Identify which cell holds the provided text, then report its [x, y] central coordinate. 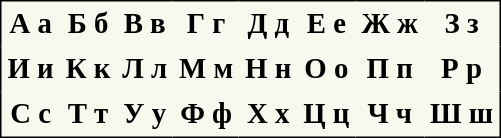
А а [30, 24]
О о [326, 68]
Д д [268, 24]
Ц ц [326, 115]
Т т [88, 115]
Ш ш [462, 115]
К к [88, 68]
Х х [268, 115]
Б б [88, 24]
У у [144, 115]
Р р [462, 68]
Г г [206, 24]
Ф ф [206, 115]
Л л [144, 68]
Ч ч [390, 115]
Ж ж [390, 24]
М м [206, 68]
Н н [268, 68]
С с [30, 115]
П п [390, 68]
З з [462, 24]
В в [144, 24]
И и [30, 68]
Е е [326, 24]
